Provide the [x, y] coordinate of the cell's center where the given text is located.  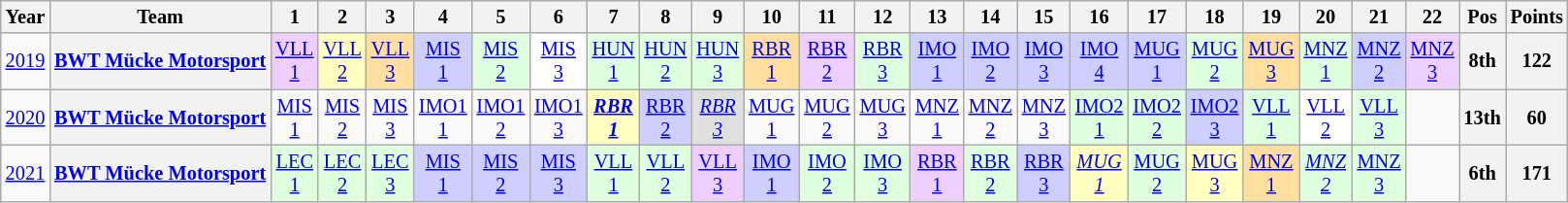
LEC2 [341, 173]
9 [718, 17]
2020 [25, 118]
15 [1043, 17]
Points [1537, 17]
19 [1270, 17]
14 [991, 17]
5 [501, 17]
20 [1327, 17]
2 [341, 17]
4 [443, 17]
HUN1 [614, 61]
6 [559, 17]
6th [1483, 173]
12 [882, 17]
LEC1 [295, 173]
2019 [25, 61]
IMO4 [1100, 61]
IMO12 [501, 118]
22 [1433, 17]
IMO11 [443, 118]
LEC3 [390, 173]
60 [1537, 118]
IMO13 [559, 118]
Pos [1483, 17]
122 [1537, 61]
21 [1379, 17]
Team [160, 17]
IMO23 [1215, 118]
HUN3 [718, 61]
11 [826, 17]
3 [390, 17]
8th [1483, 61]
16 [1100, 17]
IMO21 [1100, 118]
IMO22 [1157, 118]
13th [1483, 118]
13 [937, 17]
7 [614, 17]
10 [772, 17]
18 [1215, 17]
Year [25, 17]
171 [1537, 173]
8 [665, 17]
17 [1157, 17]
2021 [25, 173]
HUN2 [665, 61]
1 [295, 17]
